Pinpoint the cell where the given text exists, returning its [x, y] midpoint coordinate. 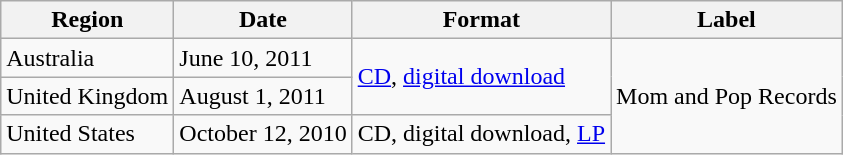
CD, digital download, LP [481, 134]
Australia [88, 58]
August 1, 2011 [263, 96]
October 12, 2010 [263, 134]
United Kingdom [88, 96]
Date [263, 20]
Label [727, 20]
Region [88, 20]
Mom and Pop Records [727, 96]
United States [88, 134]
CD, digital download [481, 77]
Format [481, 20]
June 10, 2011 [263, 58]
